Search for the cell housing the specified text and yield its (X, Y) center coordinate. 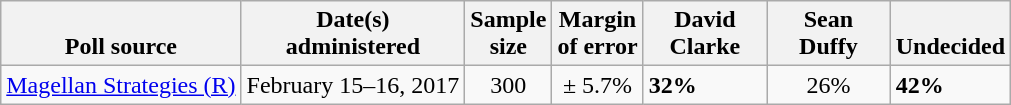
42% (950, 85)
Undecided (950, 34)
DavidClarke (705, 34)
Magellan Strategies (R) (121, 85)
± 5.7% (598, 85)
Date(s)administered (353, 34)
Poll source (121, 34)
32% (705, 85)
SeanDuffy (829, 34)
26% (829, 85)
February 15–16, 2017 (353, 85)
Marginof error (598, 34)
300 (508, 85)
Samplesize (508, 34)
